Scan for the cell matching the given text and deliver its (X, Y) coordinate at center. 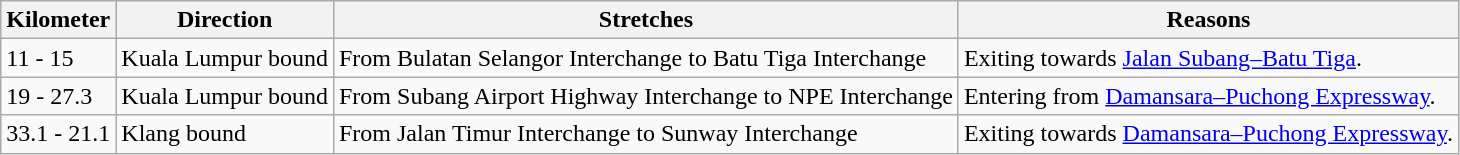
Exiting towards Damansara–Puchong Expressway. (1208, 134)
Direction (225, 20)
Kilometer (58, 20)
Stretches (646, 20)
Exiting towards Jalan Subang–Batu Tiga. (1208, 58)
From Subang Airport Highway Interchange to NPE Interchange (646, 96)
Reasons (1208, 20)
From Jalan Timur Interchange to Sunway Interchange (646, 134)
33.1 - 21.1 (58, 134)
19 - 27.3 (58, 96)
Entering from Damansara–Puchong Expressway. (1208, 96)
Klang bound (225, 134)
From Bulatan Selangor Interchange to Batu Tiga Interchange (646, 58)
11 - 15 (58, 58)
